Identify which cell holds the provided text, then report its [X, Y] central coordinate. 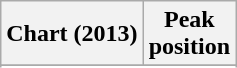
Chart (2013) [72, 34]
Peakposition [189, 34]
